Locate the cell with the specified text and output its [X, Y] center coordinate. 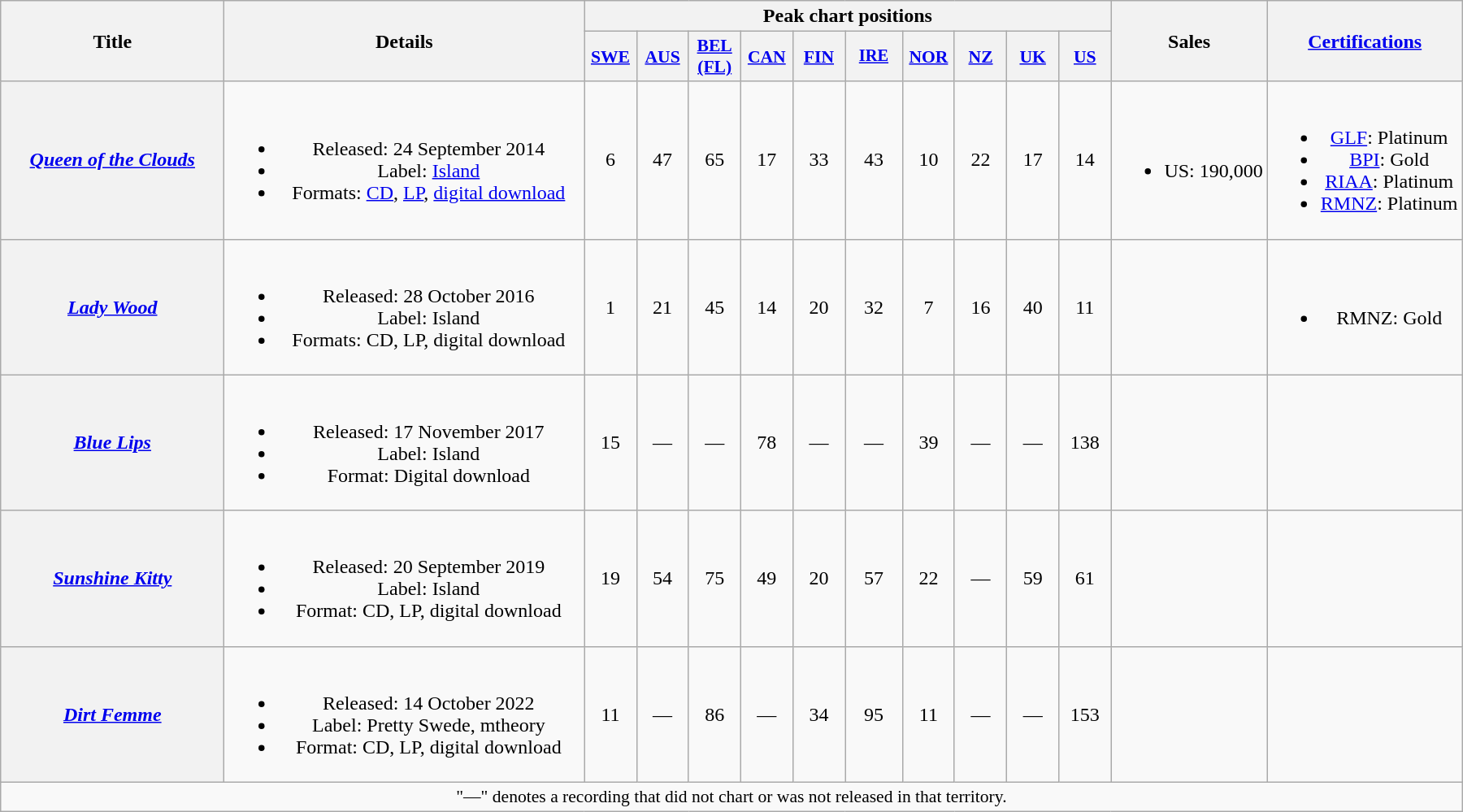
34 [818, 714]
CAN [766, 57]
78 [766, 442]
RMNZ: Gold [1365, 307]
Released: 20 September 2019Label: IslandFormat: CD, LP, digital download [405, 579]
UK [1033, 57]
15 [610, 442]
86 [714, 714]
Peak chart positions [848, 16]
54 [662, 579]
6 [610, 160]
Released: 28 October 2016Label: IslandFormats: CD, LP, digital download [405, 307]
Dirt Femme [112, 714]
10 [928, 160]
43 [875, 160]
65 [714, 160]
Sales [1189, 41]
47 [662, 160]
Released: 17 November 2017Label: IslandFormat: Digital download [405, 442]
138 [1085, 442]
FIN [818, 57]
SWE [610, 57]
Blue Lips [112, 442]
16 [980, 307]
1 [610, 307]
40 [1033, 307]
7 [928, 307]
19 [610, 579]
Released: 24 September 2014Label: IslandFormats: CD, LP, digital download [405, 160]
61 [1085, 579]
21 [662, 307]
Sunshine Kitty [112, 579]
NZ [980, 57]
Lady Wood [112, 307]
Queen of the Clouds [112, 160]
IRE [875, 57]
GLF: PlatinumBPI: GoldRIAA: PlatinumRMNZ: Platinum [1365, 160]
Title [112, 41]
95 [875, 714]
BEL(FL) [714, 57]
Details [405, 41]
Released: 14 October 2022Label: Pretty Swede, mtheoryFormat: CD, LP, digital download [405, 714]
45 [714, 307]
57 [875, 579]
32 [875, 307]
33 [818, 160]
"—" denotes a recording that did not chart or was not released in that territory. [731, 797]
NOR [928, 57]
153 [1085, 714]
39 [928, 442]
49 [766, 579]
US [1085, 57]
75 [714, 579]
59 [1033, 579]
US: 190,000 [1189, 160]
Certifications [1365, 41]
AUS [662, 57]
